Detect which cell encompasses the target text, then output its (x, y) center coordinate. 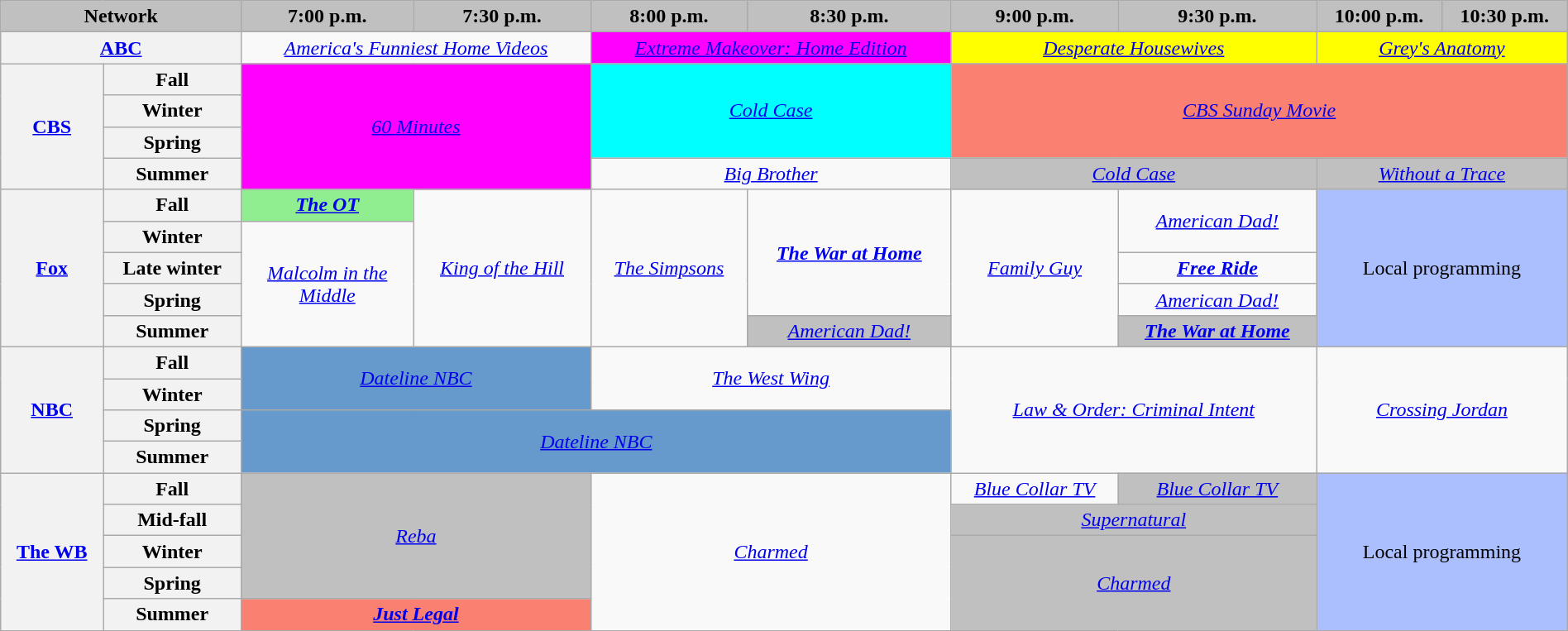
Late winter (172, 268)
7:00 p.m. (327, 17)
10:30 p.m. (1504, 17)
The West Wing (771, 378)
King of the Hill (502, 268)
The WB (52, 552)
Extreme Makeover: Home Edition (771, 48)
Free Ride (1217, 268)
The OT (327, 205)
Crossing Jordan (1442, 409)
NBC (52, 409)
ABC (121, 48)
Law & Order: Criminal Intent (1134, 409)
Family Guy (1035, 268)
The Simpsons (668, 268)
8:00 p.m. (668, 17)
Network (121, 17)
Supernatural (1134, 520)
CBS (52, 127)
Big Brother (771, 174)
9:00 p.m. (1035, 17)
8:30 p.m. (849, 17)
CBS Sunday Movie (1259, 111)
10:00 p.m. (1379, 17)
Malcolm in theMiddle (327, 284)
Fox (52, 268)
7:30 p.m. (502, 17)
Grey's Anatomy (1442, 48)
Mid-fall (172, 520)
Without a Trace (1442, 174)
Just Legal (417, 614)
9:30 p.m. (1217, 17)
America's Funniest Home Videos (417, 48)
60 Minutes (417, 127)
Reba (417, 536)
Desperate Housewives (1134, 48)
